Return [X, Y] of the center of cell containing provided text 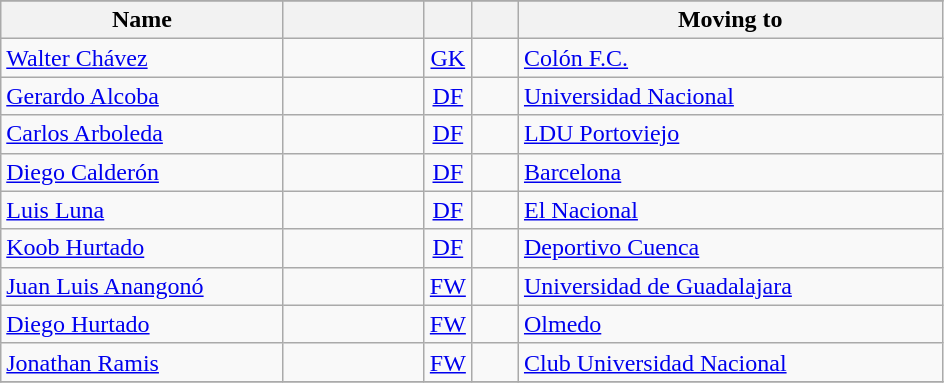
Juan Luis Anangonó [142, 286]
Moving to [730, 20]
Barcelona [730, 172]
Gerardo Alcoba [142, 96]
Jonathan Ramis [142, 362]
El Nacional [730, 210]
Koob Hurtado [142, 248]
Luis Luna [142, 210]
GK [448, 58]
Walter Chávez [142, 58]
Deportivo Cuenca [730, 248]
Diego Hurtado [142, 324]
Name [142, 20]
LDU Portoviejo [730, 134]
Olmedo [730, 324]
Club Universidad Nacional [730, 362]
Diego Calderón [142, 172]
Colón F.C. [730, 58]
Universidad de Guadalajara [730, 286]
Universidad Nacional [730, 96]
Carlos Arboleda [142, 134]
